Search for the cell housing the specified text and yield its [X, Y] center coordinate. 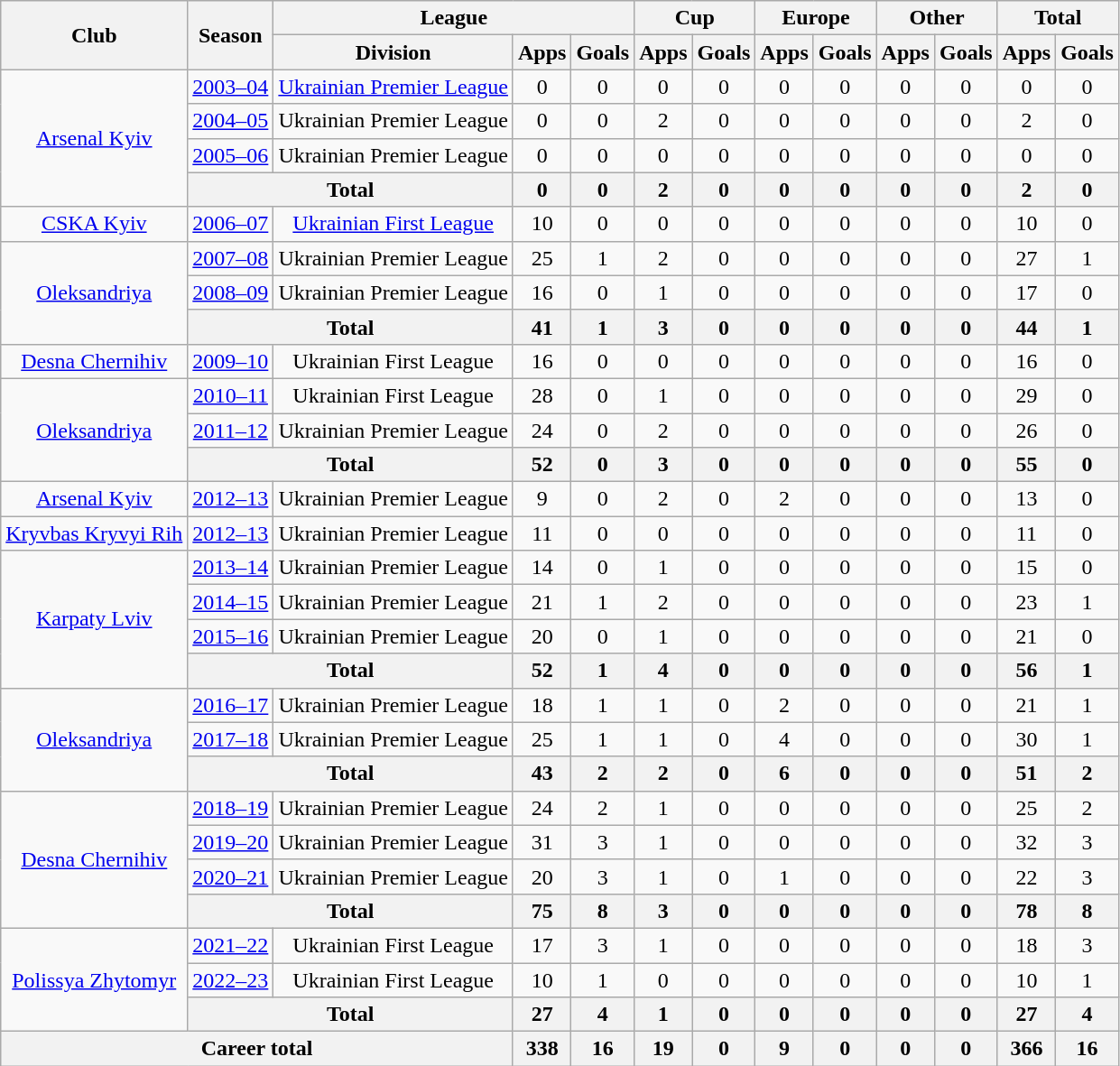
2008–09 [231, 292]
2003–04 [231, 87]
2016–17 [231, 705]
2006–07 [231, 224]
2010–11 [231, 395]
13 [1026, 499]
Polissya Zhytomyr [94, 979]
41 [541, 327]
29 [1026, 395]
2014–15 [231, 602]
22 [1026, 876]
43 [541, 774]
6 [784, 774]
2007–08 [231, 258]
CSKA Kyiv [94, 224]
23 [1026, 602]
75 [541, 911]
Cup [695, 18]
2004–05 [231, 121]
Other [937, 18]
Kryvbas Kryvyi Rih [94, 533]
19 [663, 1049]
2018–19 [231, 808]
Career total [257, 1049]
56 [1026, 671]
2020–21 [231, 876]
14 [541, 568]
2019–20 [231, 842]
32 [1026, 842]
League [454, 18]
2013–14 [231, 568]
Karpaty Lviv [94, 619]
28 [541, 395]
26 [1026, 431]
2005–06 [231, 155]
366 [1026, 1049]
Europe [816, 18]
30 [1026, 739]
55 [1026, 465]
15 [1026, 568]
2017–18 [231, 739]
2011–12 [231, 431]
2022–23 [231, 979]
44 [1026, 327]
2015–16 [231, 636]
338 [541, 1049]
78 [1026, 911]
Club [94, 35]
2009–10 [231, 361]
51 [1026, 774]
31 [541, 842]
Season [231, 35]
2021–22 [231, 945]
Division [393, 52]
